Search for the cell housing the specified text and yield its [X, Y] center coordinate. 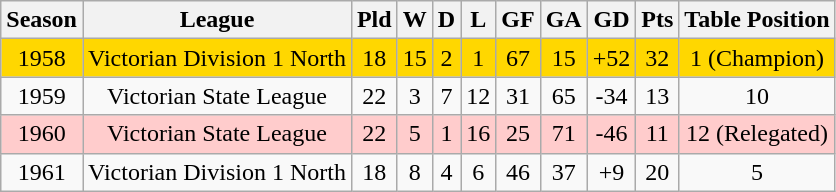
10 [757, 96]
65 [564, 96]
13 [658, 96]
GD [612, 20]
11 [658, 134]
GA [564, 20]
League [216, 20]
25 [518, 134]
20 [658, 172]
1960 [42, 134]
67 [518, 58]
Pld [374, 20]
Season [42, 20]
W [414, 20]
1 (Champion) [757, 58]
Table Position [757, 20]
7 [446, 96]
12 [478, 96]
1961 [42, 172]
8 [414, 172]
71 [564, 134]
2 [446, 58]
12 (Relegated) [757, 134]
3 [414, 96]
4 [446, 172]
+52 [612, 58]
16 [478, 134]
-46 [612, 134]
37 [564, 172]
1958 [42, 58]
32 [658, 58]
GF [518, 20]
1959 [42, 96]
L [478, 20]
+9 [612, 172]
31 [518, 96]
D [446, 20]
46 [518, 172]
-34 [612, 96]
6 [478, 172]
Pts [658, 20]
